Search for the cell housing the specified text and yield its (X, Y) center coordinate. 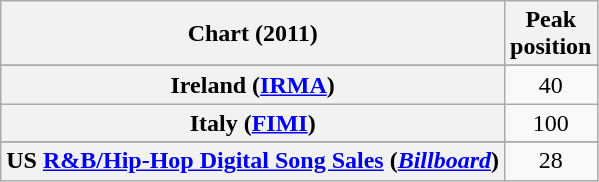
US R&B/Hip-Hop Digital Song Sales (Billboard) (253, 161)
40 (551, 85)
28 (551, 161)
Peakposition (551, 34)
Ireland (IRMA) (253, 85)
Chart (2011) (253, 34)
100 (551, 123)
Italy (FIMI) (253, 123)
